Scan for the cell matching the given text and deliver its (X, Y) coordinate at center. 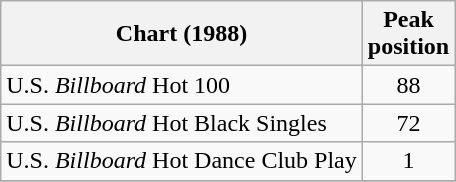
Peakposition (408, 34)
88 (408, 85)
U.S. Billboard Hot 100 (182, 85)
U.S. Billboard Hot Black Singles (182, 123)
Chart (1988) (182, 34)
U.S. Billboard Hot Dance Club Play (182, 161)
72 (408, 123)
1 (408, 161)
